Pinpoint the cell where the given text exists, returning its [x, y] midpoint coordinate. 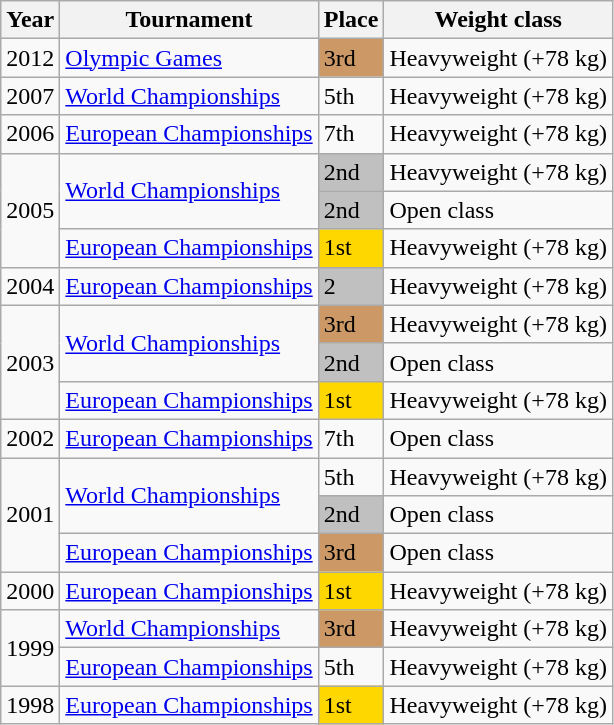
2 [351, 286]
Weight class [498, 20]
Tournament [189, 20]
2000 [30, 591]
2006 [30, 134]
2001 [30, 515]
2004 [30, 286]
2012 [30, 58]
Place [351, 20]
Year [30, 20]
1999 [30, 648]
2002 [30, 438]
2007 [30, 96]
1998 [30, 705]
2005 [30, 210]
Olympic Games [189, 58]
2003 [30, 362]
